Output the [X, Y] coordinate of the center of the cell containing the given text.  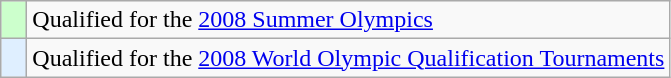
Qualified for the 2008 World Olympic Qualification Tournaments [348, 58]
Qualified for the 2008 Summer Olympics [348, 20]
